Return the (x, y) coordinate for the center point of the cell that contains the specified text.  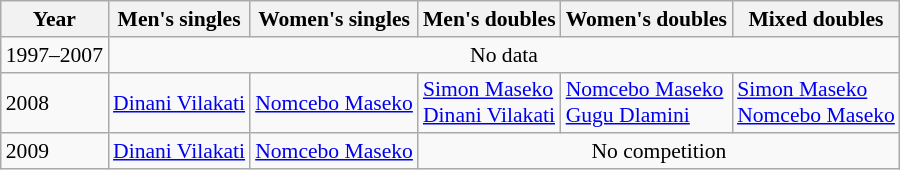
1997–2007 (54, 55)
Men's doubles (490, 19)
Women's doubles (646, 19)
2009 (54, 152)
Simon Maseko Nomcebo Maseko (816, 102)
Women's singles (334, 19)
Mixed doubles (816, 19)
Men's singles (179, 19)
Nomcebo MasekoGugu Dlamini (646, 102)
2008 (54, 102)
Simon Maseko Dinani Vilakati (490, 102)
Year (54, 19)
No data (504, 55)
No competition (659, 152)
